Locate the cell with the specified text and output its [X, Y] center coordinate. 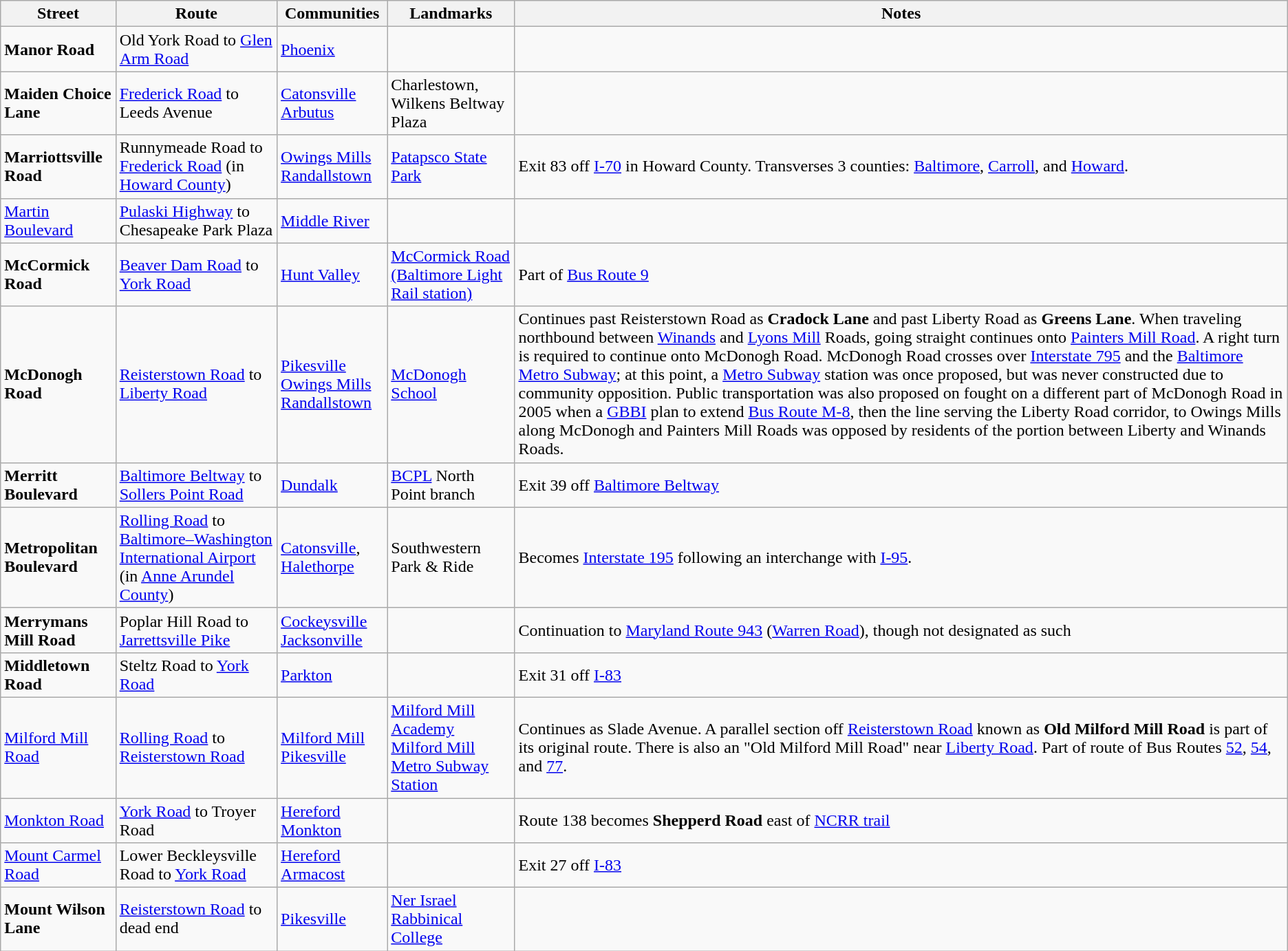
Route [196, 14]
Marriottsville Road [58, 167]
McCormick Road [58, 275]
Exit 39 off Baltimore Beltway [901, 484]
Baltimore Beltway to Sollers Point Road [196, 484]
Milford MillPikesville [332, 747]
Frederick Road to Leeds Avenue [196, 103]
Reisterstown Road to dead end [196, 919]
Charlestown, Wilkens Beltway Plaza [451, 103]
Lower Beckleysville Road to York Road [196, 866]
Exit 27 off I-83 [901, 866]
Old York Road to Glen Arm Road [196, 50]
Southwestern Park & Ride [451, 557]
Middletown Road [58, 674]
Becomes Interstate 195 following an interchange with I-95. [901, 557]
CatonsvilleArbutus [332, 103]
Monkton Road [58, 820]
Middle River [332, 220]
Reisterstown Road to Liberty Road [196, 384]
Rolling Road to Reisterstown Road [196, 747]
Maiden Choice Lane [58, 103]
Martin Boulevard [58, 220]
Pulaski Highway to Chesapeake Park Plaza [196, 220]
Pikesville [332, 919]
Continuation to Maryland Route 943 (Warren Road), though not designated as such [901, 630]
Runnymeade Road to Frederick Road (in Howard County) [196, 167]
Part of Bus Route 9 [901, 275]
Phoenix [332, 50]
McDonogh School [451, 384]
McDonogh Road [58, 384]
Rolling Road to Baltimore–Washington International Airport (in Anne Arundel County) [196, 557]
Metropolitan Boulevard [58, 557]
Dundalk [332, 484]
Landmarks [451, 14]
Mount Wilson Lane [58, 919]
McCormick Road (Baltimore Light Rail station) [451, 275]
HerefordArmacost [332, 866]
Catonsville, Halethorpe [332, 557]
Beaver Dam Road to York Road [196, 275]
Exit 31 off I-83 [901, 674]
York Road to Troyer Road [196, 820]
Hunt Valley [332, 275]
CockeysvilleJacksonville [332, 630]
Merrymans Mill Road [58, 630]
Exit 83 off I-70 in Howard County. Transverses 3 counties: Baltimore, Carroll, and Howard. [901, 167]
HerefordMonkton [332, 820]
Street [58, 14]
Steltz Road to York Road [196, 674]
Milford Mill AcademyMilford Mill Metro Subway Station [451, 747]
Manor Road [58, 50]
Notes [901, 14]
Patapsco State Park [451, 167]
Route 138 becomes Shepperd Road east of NCRR trail [901, 820]
Mount Carmel Road [58, 866]
Milford Mill Road [58, 747]
Owings MillsRandallstown [332, 167]
Ner Israel Rabbinical College [451, 919]
Communities [332, 14]
Poplar Hill Road to Jarrettsville Pike [196, 630]
Parkton [332, 674]
Merritt Boulevard [58, 484]
PikesvilleOwings MillsRandallstown [332, 384]
BCPL North Point branch [451, 484]
